Return the (x, y) coordinate for the center point of the cell that contains the specified text.  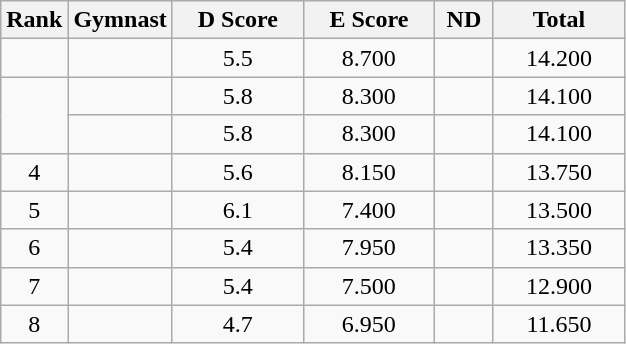
12.900 (558, 286)
7.400 (368, 210)
7.950 (368, 248)
ND (464, 20)
11.650 (558, 324)
4 (34, 172)
13.750 (558, 172)
E Score (368, 20)
5.5 (238, 58)
D Score (238, 20)
8 (34, 324)
Total (558, 20)
7 (34, 286)
5 (34, 210)
7.500 (368, 286)
14.200 (558, 58)
13.350 (558, 248)
8.150 (368, 172)
Rank (34, 20)
6.950 (368, 324)
13.500 (558, 210)
4.7 (238, 324)
6.1 (238, 210)
Gymnast (120, 20)
6 (34, 248)
8.700 (368, 58)
5.6 (238, 172)
